Find where the given text appears and provide that cell's center as (X, Y) coordinate. 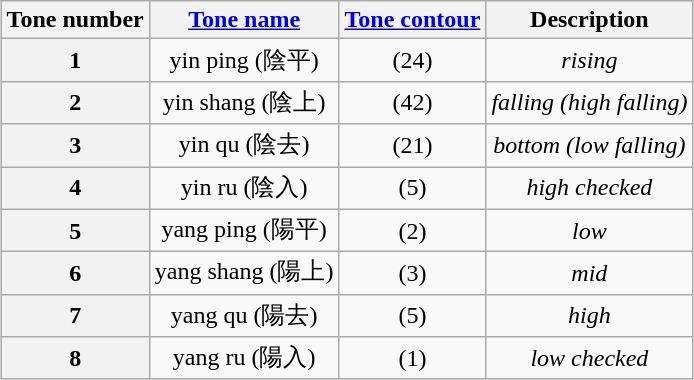
(24) (412, 60)
Description (590, 20)
5 (75, 230)
8 (75, 358)
4 (75, 188)
2 (75, 102)
yin shang (陰上) (244, 102)
yin ru (陰入) (244, 188)
low (590, 230)
high checked (590, 188)
yang shang (陽上) (244, 274)
mid (590, 274)
falling (high falling) (590, 102)
6 (75, 274)
Tone contour (412, 20)
rising (590, 60)
yin ping (陰平) (244, 60)
yang qu (陽去) (244, 316)
(1) (412, 358)
high (590, 316)
bottom (low falling) (590, 146)
Tone number (75, 20)
1 (75, 60)
(21) (412, 146)
yin qu (陰去) (244, 146)
3 (75, 146)
(2) (412, 230)
(42) (412, 102)
yang ru (陽入) (244, 358)
7 (75, 316)
Tone name (244, 20)
(3) (412, 274)
low checked (590, 358)
yang ping (陽平) (244, 230)
